Provide the [X, Y] coordinate of the cell's center where the given text is located.  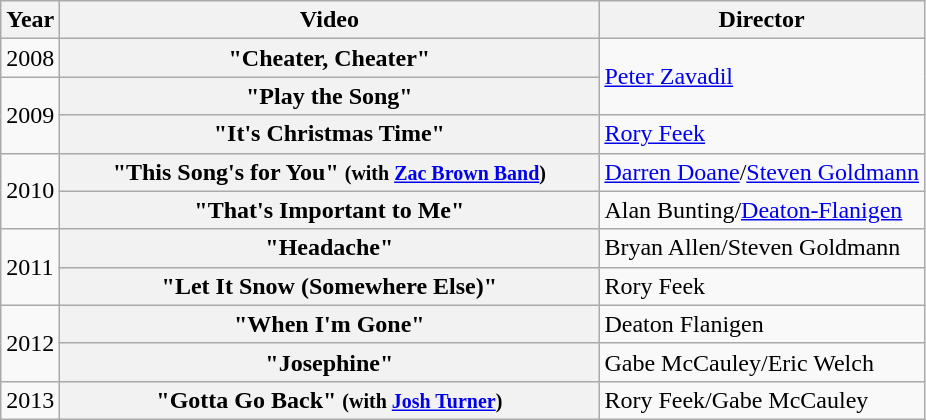
2010 [30, 191]
Director [762, 20]
Video [330, 20]
"Gotta Go Back" (with Josh Turner) [330, 400]
2013 [30, 400]
Peter Zavadil [762, 77]
2008 [30, 58]
"It's Christmas Time" [330, 134]
"Cheater, Cheater" [330, 58]
"That's Important to Me" [330, 210]
2009 [30, 115]
Rory Feek/Gabe McCauley [762, 400]
Bryan Allen/Steven Goldmann [762, 248]
"Headache" [330, 248]
2011 [30, 267]
Gabe McCauley/Eric Welch [762, 362]
"This Song's for You" (with Zac Brown Band) [330, 172]
Deaton Flanigen [762, 324]
"Let It Snow (Somewhere Else)" [330, 286]
"When I'm Gone" [330, 324]
"Play the Song" [330, 96]
2012 [30, 343]
Alan Bunting/Deaton-Flanigen [762, 210]
"Josephine" [330, 362]
Darren Doane/Steven Goldmann [762, 172]
Year [30, 20]
